For the text-containing cell, return its midpoint in [x, y] coordinate format. 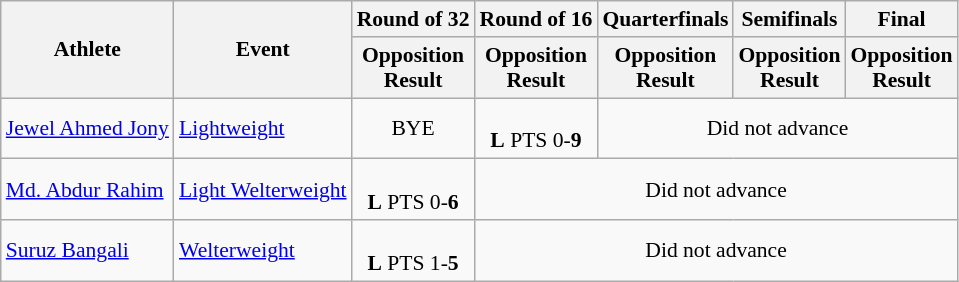
Light Welterweight [263, 190]
L PTS 0-6 [414, 190]
Athlete [88, 50]
Round of 32 [414, 19]
Jewel Ahmed Jony [88, 128]
L PTS 1-5 [414, 250]
L PTS 0-9 [536, 128]
Md. Abdur Rahim [88, 190]
Suruz Bangali [88, 250]
Event [263, 50]
Welterweight [263, 250]
Final [902, 19]
Round of 16 [536, 19]
Quarterfinals [665, 19]
Lightweight [263, 128]
Semifinals [789, 19]
BYE [414, 128]
